Provide the (x, y) coordinate of the cell's center where the given text is located.  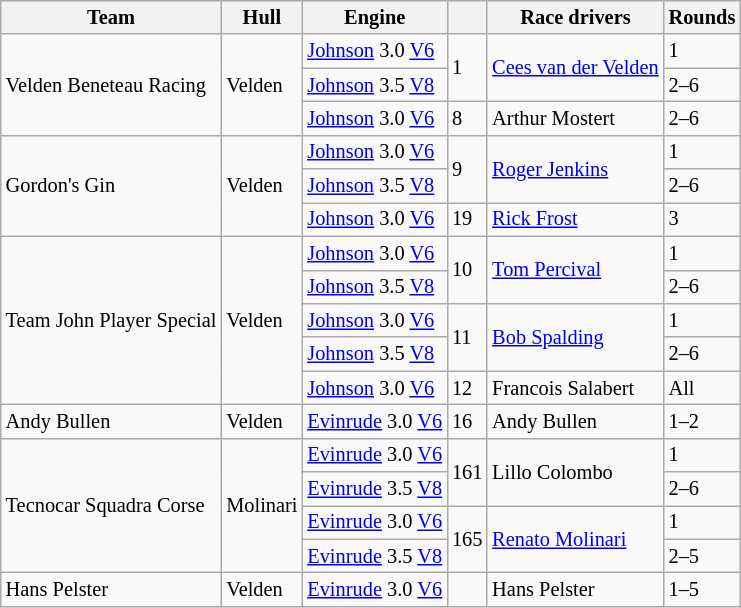
1–5 (702, 589)
165 (467, 538)
Gordon's Gin (112, 186)
Hull (262, 17)
Race drivers (575, 17)
16 (467, 421)
2–5 (702, 556)
3 (702, 219)
19 (467, 219)
All (702, 388)
Tom Percival (575, 270)
161 (467, 472)
Renato Molinari (575, 538)
11 (467, 336)
Velden Beneteau Racing (112, 84)
Lillo Colombo (575, 472)
Bob Spalding (575, 336)
8 (467, 118)
12 (467, 388)
Rick Frost (575, 219)
9 (467, 168)
Team (112, 17)
Arthur Mostert (575, 118)
Cees van der Velden (575, 68)
10 (467, 270)
Team John Player Special (112, 320)
Roger Jenkins (575, 168)
Engine (374, 17)
1–2 (702, 421)
Rounds (702, 17)
Tecnocar Squadra Corse (112, 506)
Molinari (262, 506)
Francois Salabert (575, 388)
